Return the [x, y] coordinate for the center point of the cell that contains the specified text.  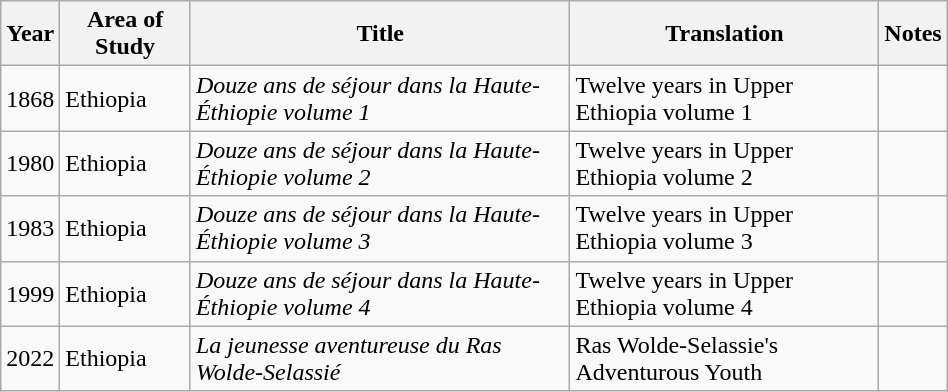
1983 [30, 228]
Notes [913, 34]
Year [30, 34]
Twelve years in Upper Ethiopia volume 1 [724, 98]
Douze ans de séjour dans la Haute-Éthiopie volume 4 [380, 294]
Douze ans de séjour dans la Haute-Éthiopie volume 2 [380, 164]
Twelve years in Upper Ethiopia volume 3 [724, 228]
1980 [30, 164]
Douze ans de séjour dans la Haute-Éthiopie volume 1 [380, 98]
Twelve years in Upper Ethiopia volume 4 [724, 294]
Area of Study [126, 34]
La jeunesse aventureuse du Ras Wolde-Selassié [380, 358]
2022 [30, 358]
1868 [30, 98]
Ras Wolde-Selassie's Adventurous Youth [724, 358]
Twelve years in Upper Ethiopia volume 2 [724, 164]
Translation [724, 34]
Title [380, 34]
Douze ans de séjour dans la Haute-Éthiopie volume 3 [380, 228]
1999 [30, 294]
